Extract the [x, y] coordinate from the center of the cell holding the provided text.  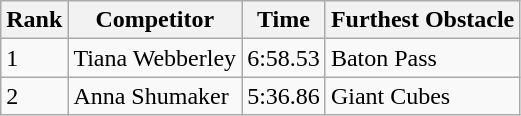
Furthest Obstacle [422, 20]
2 [34, 96]
Time [284, 20]
1 [34, 58]
Tiana Webberley [155, 58]
6:58.53 [284, 58]
Anna Shumaker [155, 96]
5:36.86 [284, 96]
Competitor [155, 20]
Rank [34, 20]
Baton Pass [422, 58]
Giant Cubes [422, 96]
